Return the [x, y] coordinate for the center point of the cell that contains the specified text.  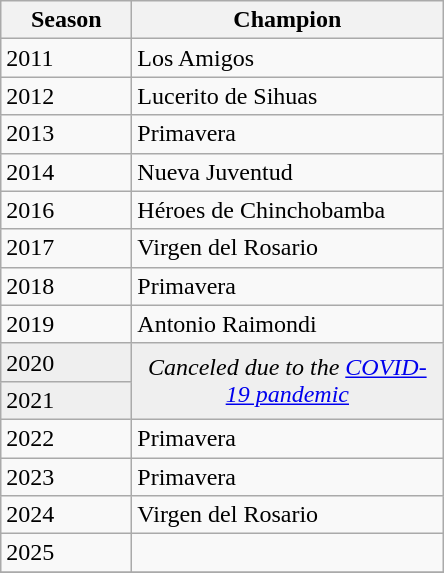
2017 [66, 248]
Héroes de Chinchobamba [288, 210]
2013 [66, 134]
Canceled due to the COVID-19 pandemic [288, 381]
2023 [66, 477]
2020 [66, 362]
Los Amigos [288, 58]
2024 [66, 515]
Lucerito de Sihuas [288, 96]
2014 [66, 172]
2011 [66, 58]
2012 [66, 96]
Champion [288, 20]
Nueva Juventud [288, 172]
2018 [66, 286]
2021 [66, 400]
2016 [66, 210]
2025 [66, 553]
2019 [66, 324]
Antonio Raimondi [288, 324]
2022 [66, 438]
Season [66, 20]
